Pinpoint the cell where the given text exists, returning its (x, y) midpoint coordinate. 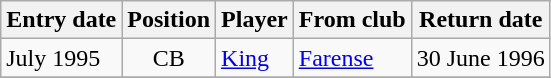
Entry date (62, 20)
Position (169, 20)
Farense (352, 58)
From club (352, 20)
July 1995 (62, 58)
Return date (480, 20)
King (255, 58)
Player (255, 20)
30 June 1996 (480, 58)
CB (169, 58)
